Output the [X, Y] coordinate of the center of the cell containing the given text.  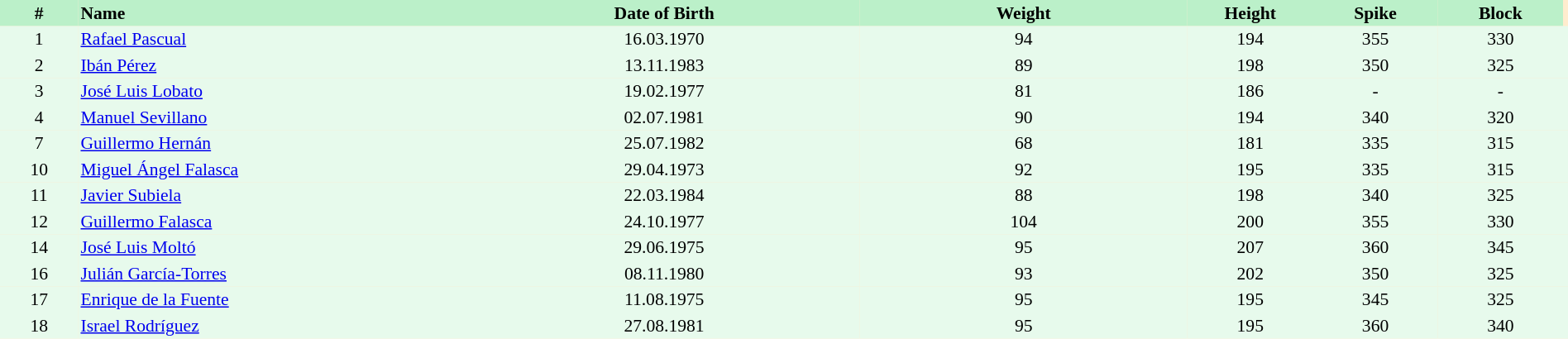
24.10.1977 [664, 222]
4 [39, 117]
Israel Rodríguez [273, 326]
1 [39, 40]
207 [1250, 248]
Julián García-Torres [273, 274]
200 [1250, 222]
16 [39, 274]
186 [1250, 91]
10 [39, 169]
7 [39, 144]
93 [1024, 274]
Miguel Ángel Falasca [273, 169]
18 [39, 326]
13.11.1983 [664, 65]
Manuel Sevillano [273, 117]
Weight [1024, 13]
José Luis Moltó [273, 248]
92 [1024, 169]
2 [39, 65]
Guillermo Hernán [273, 144]
Height [1250, 13]
202 [1250, 274]
16.03.1970 [664, 40]
22.03.1984 [664, 195]
81 [1024, 91]
# [39, 13]
68 [1024, 144]
Guillermo Falasca [273, 222]
02.07.1981 [664, 117]
José Luis Lobato [273, 91]
Enrique de la Fuente [273, 299]
94 [1024, 40]
Date of Birth [664, 13]
12 [39, 222]
Rafael Pascual [273, 40]
11 [39, 195]
Spike [1374, 13]
320 [1500, 117]
29.04.1973 [664, 169]
14 [39, 248]
181 [1250, 144]
29.06.1975 [664, 248]
Block [1500, 13]
3 [39, 91]
25.07.1982 [664, 144]
90 [1024, 117]
Name [273, 13]
19.02.1977 [664, 91]
08.11.1980 [664, 274]
88 [1024, 195]
104 [1024, 222]
17 [39, 299]
Javier Subiela [273, 195]
Ibán Pérez [273, 65]
11.08.1975 [664, 299]
89 [1024, 65]
27.08.1981 [664, 326]
